Output the [x, y] coordinate of the center of the cell containing the given text.  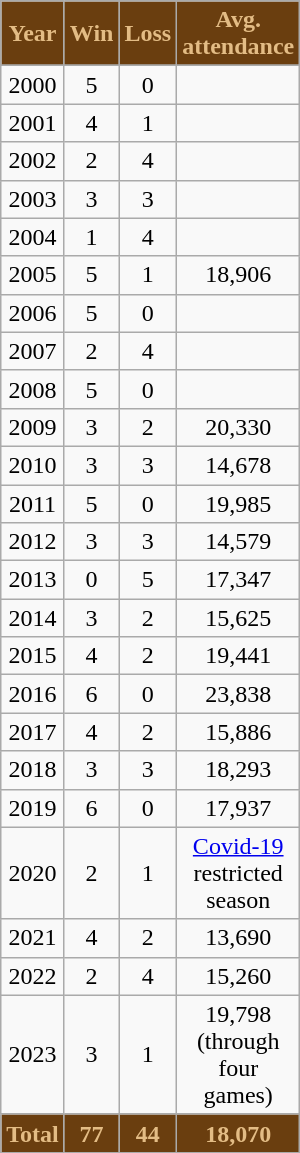
2003 [33, 199]
2019 [33, 808]
Total [33, 1133]
2010 [33, 465]
14,579 [238, 542]
2006 [33, 313]
17,347 [238, 580]
2009 [33, 427]
15,886 [238, 732]
14,678 [238, 465]
23,838 [238, 694]
2011 [33, 503]
13,690 [238, 938]
18,293 [238, 770]
20,330 [238, 427]
2020 [33, 873]
17,937 [238, 808]
19,798 (through four games) [238, 1054]
19,985 [238, 503]
18,070 [238, 1133]
2004 [33, 237]
2021 [33, 938]
2018 [33, 770]
2012 [33, 542]
2014 [33, 618]
Loss [148, 34]
18,906 [238, 275]
2015 [33, 656]
Avg. attendance [238, 34]
2002 [33, 161]
2001 [33, 123]
2008 [33, 389]
Year [33, 34]
15,260 [238, 976]
Win [92, 34]
15,625 [238, 618]
2007 [33, 351]
19,441 [238, 656]
2022 [33, 976]
2000 [33, 85]
2017 [33, 732]
77 [92, 1133]
2023 [33, 1054]
Covid-19 restricted season [238, 873]
2013 [33, 580]
44 [148, 1133]
2016 [33, 694]
2005 [33, 275]
